Determine the [x, y] coordinate at the center of the cell enclosing the given text.  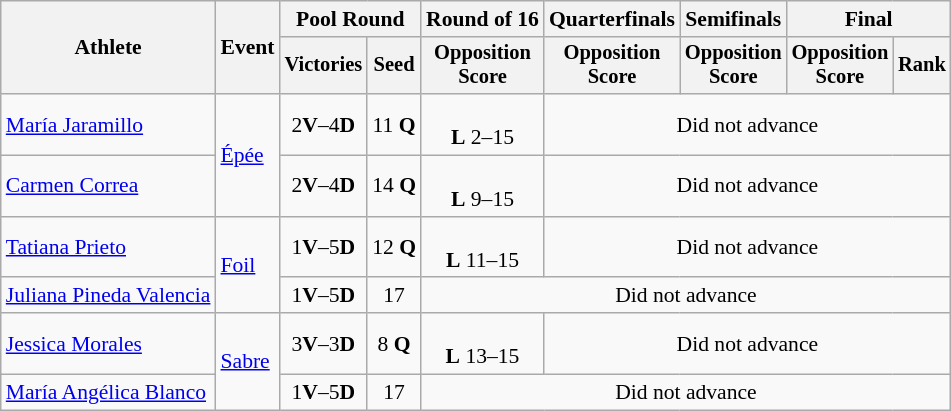
Rank [922, 66]
Victories [324, 66]
Semifinals [734, 19]
L 2–15 [482, 124]
11 Q [394, 124]
8 Q [394, 344]
Quarterfinals [612, 19]
Carmen Correa [108, 186]
12 Q [394, 248]
3V–3D [324, 344]
Final [869, 19]
Tatiana Prieto [108, 248]
Athlete [108, 48]
Event [247, 48]
Round of 16 [482, 19]
Pool Round [350, 19]
Épée [247, 155]
Sabre [247, 362]
María Angélica Blanco [108, 393]
Juliana Pineda Valencia [108, 296]
L 11–15 [482, 248]
María Jaramillo [108, 124]
L 13–15 [482, 344]
Seed [394, 66]
Jessica Morales [108, 344]
L 9–15 [482, 186]
14 Q [394, 186]
Foil [247, 266]
